Return (X, Y) of the center of cell containing provided text 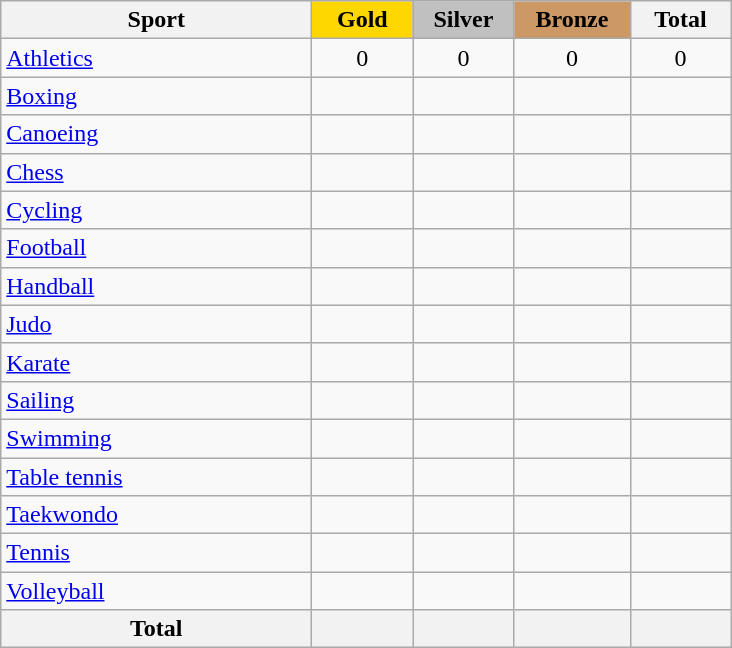
Silver (464, 20)
Tennis (156, 553)
Cycling (156, 210)
Chess (156, 172)
Bronze (572, 20)
Table tennis (156, 477)
Sailing (156, 400)
Gold (362, 20)
Volleyball (156, 591)
Taekwondo (156, 515)
Karate (156, 362)
Football (156, 248)
Handball (156, 286)
Sport (156, 20)
Canoeing (156, 134)
Judo (156, 324)
Boxing (156, 96)
Swimming (156, 438)
Athletics (156, 58)
